Provide the [x, y] coordinate of the cell's center where the given text is located.  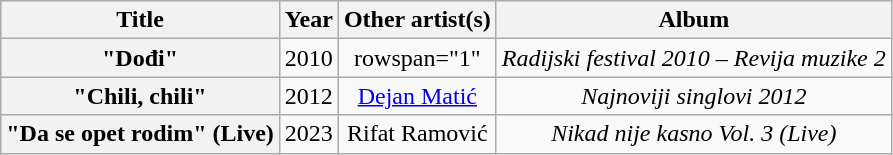
"Da se opet rodim" (Live) [140, 134]
Title [140, 20]
"Dođi" [140, 58]
2023 [308, 134]
2010 [308, 58]
rowspan="1" [417, 58]
Album [694, 20]
2012 [308, 96]
Najnoviji singlovi 2012 [694, 96]
Radijski festival 2010 – Revija muzike 2 [694, 58]
Rifat Ramović [417, 134]
Year [308, 20]
"Chili, chili" [140, 96]
Other artist(s) [417, 20]
Dejan Matić [417, 96]
Nikad nije kasno Vol. 3 (Live) [694, 134]
